Determine the [x, y] coordinate at the center of the cell enclosing the given text.  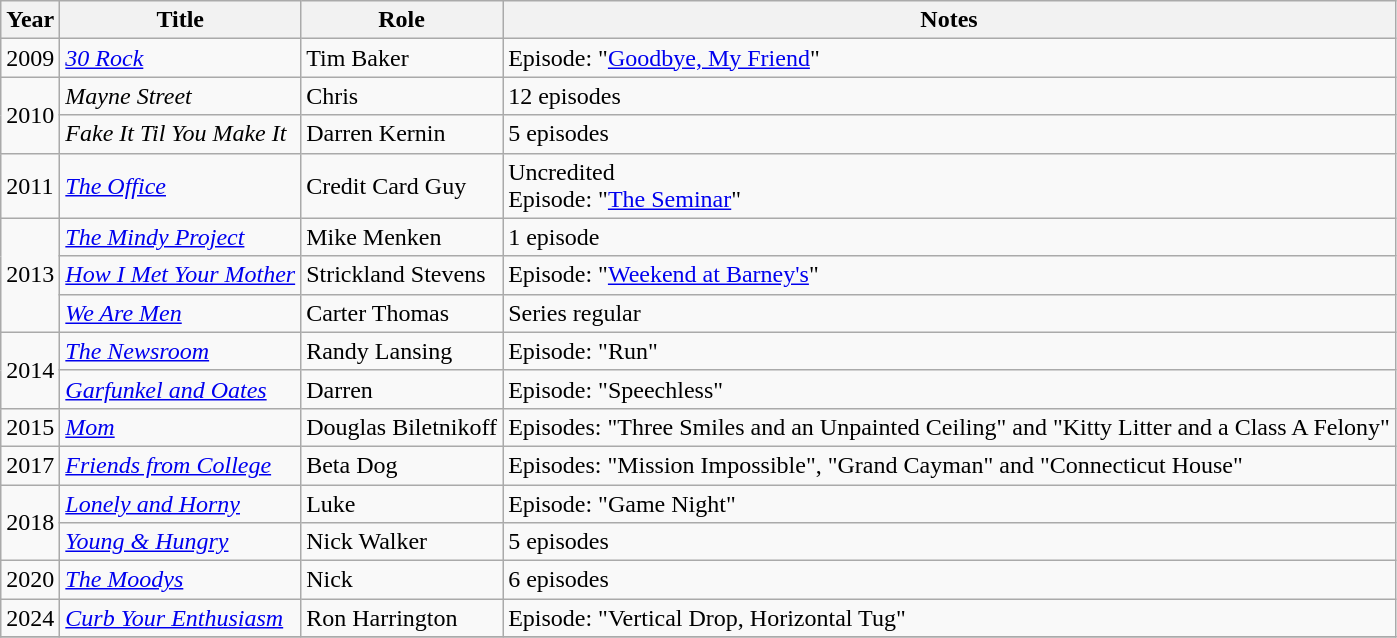
Chris [402, 96]
12 episodes [950, 96]
UncreditedEpisode: "The Seminar" [950, 186]
Carter Thomas [402, 313]
2010 [30, 115]
Darren Kernin [402, 134]
6 episodes [950, 580]
The Mindy Project [180, 237]
2014 [30, 370]
2024 [30, 618]
Role [402, 20]
Notes [950, 20]
Lonely and Horny [180, 503]
2011 [30, 186]
Darren [402, 389]
2013 [30, 275]
The Moodys [180, 580]
Episode: "Game Night" [950, 503]
Episode: "Weekend at Barney's" [950, 275]
30 Rock [180, 58]
The Office [180, 186]
Fake It Til You Make It [180, 134]
Luke [402, 503]
Nick Walker [402, 542]
Mike Menken [402, 237]
2020 [30, 580]
1 episode [950, 237]
Series regular [950, 313]
Friends from College [180, 465]
How I Met Your Mother [180, 275]
Young & Hungry [180, 542]
Ron Harrington [402, 618]
2017 [30, 465]
Nick [402, 580]
Episodes: "Three Smiles and an Unpainted Ceiling" and "Kitty Litter and a Class A Felony" [950, 427]
The Newsroom [180, 351]
Episode: "Speechless" [950, 389]
2015 [30, 427]
Garfunkel and Oates [180, 389]
Randy Lansing [402, 351]
Episode: "Run" [950, 351]
Mom [180, 427]
Mayne Street [180, 96]
Credit Card Guy [402, 186]
Title [180, 20]
Strickland Stevens [402, 275]
Beta Dog [402, 465]
Curb Your Enthusiasm [180, 618]
Episode: "Goodbye, My Friend" [950, 58]
2009 [30, 58]
We Are Men [180, 313]
Episodes: "Mission Impossible", "Grand Cayman" and "Connecticut House" [950, 465]
Douglas Biletnikoff [402, 427]
Tim Baker [402, 58]
2018 [30, 522]
Year [30, 20]
Episode: "Vertical Drop, Horizontal Tug" [950, 618]
